Provide the (X, Y) coordinate of the cell's center where the given text is located.  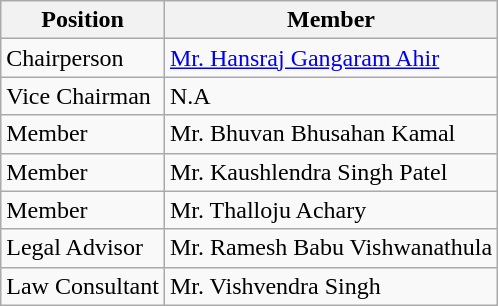
Mr. Vishvendra Singh (330, 286)
Position (83, 20)
N.A (330, 96)
Mr. Ramesh Babu Vishwanathula (330, 248)
Legal Advisor (83, 248)
Law Consultant (83, 286)
Mr. Kaushlendra Singh Patel (330, 172)
Mr. Thalloju Achary (330, 210)
Chairperson (83, 58)
Mr. Hansraj Gangaram Ahir (330, 58)
Mr. Bhuvan Bhusahan Kamal (330, 134)
Vice Chairman (83, 96)
